From the cell containing the given text, extract its center point as (x, y) coordinate. 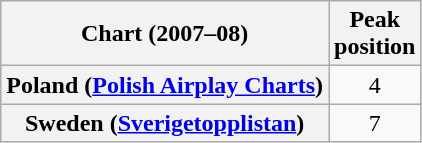
Peakposition (375, 34)
7 (375, 123)
Poland (Polish Airplay Charts) (165, 85)
Sweden (Sverigetopplistan) (165, 123)
Chart (2007–08) (165, 34)
4 (375, 85)
